Detect which cell encompasses the target text, then output its (X, Y) center coordinate. 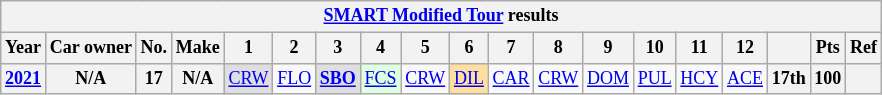
Make (198, 48)
8 (558, 48)
SBO (338, 78)
HCY (700, 78)
2021 (24, 78)
6 (470, 48)
Pts (828, 48)
FCS (380, 78)
DOM (608, 78)
12 (746, 48)
17 (154, 78)
No. (154, 48)
PUL (654, 78)
17th (788, 78)
7 (511, 48)
11 (700, 48)
Year (24, 48)
2 (294, 48)
FLO (294, 78)
ACE (746, 78)
DIL (470, 78)
9 (608, 48)
100 (828, 78)
Car owner (90, 48)
CAR (511, 78)
Ref (864, 48)
3 (338, 48)
4 (380, 48)
1 (248, 48)
10 (654, 48)
5 (426, 48)
SMART Modified Tour results (442, 16)
